For the text-containing cell, return its midpoint in (X, Y) coordinate format. 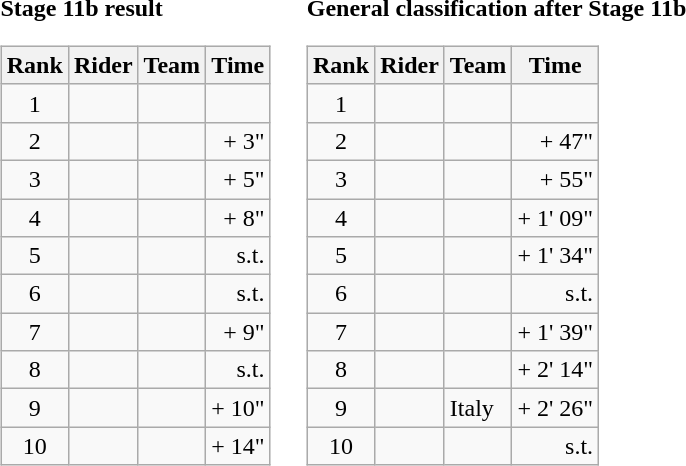
+ 5" (238, 179)
+ 1' 09" (556, 217)
+ 3" (238, 141)
+ 14" (238, 446)
+ 2' 14" (556, 370)
+ 47" (556, 141)
+ 55" (556, 179)
+ 9" (238, 332)
+ 1' 34" (556, 256)
+ 1' 39" (556, 332)
+ 8" (238, 217)
+ 10" (238, 408)
Italy (478, 408)
+ 2' 26" (556, 408)
